Capture the cell that displays the provided text and extract its (X, Y) central coordinate. 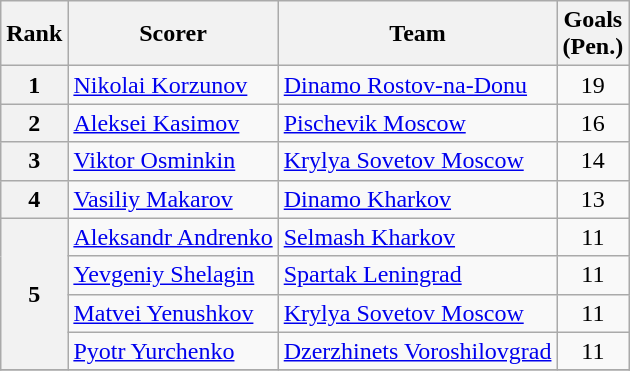
Scorer (173, 34)
Spartak Leningrad (418, 275)
2 (34, 123)
Matvei Yenushkov (173, 313)
Dinamo Kharkov (418, 199)
3 (34, 161)
4 (34, 199)
16 (593, 123)
19 (593, 85)
Selmash Kharkov (418, 237)
Team (418, 34)
Vasiliy Makarov (173, 199)
1 (34, 85)
Dzerzhinets Voroshilovgrad (418, 351)
Yevgeniy Shelagin (173, 275)
Dinamo Rostov-na-Donu (418, 85)
Viktor Osminkin (173, 161)
Rank (34, 34)
Nikolai Korzunov (173, 85)
Pyotr Yurchenko (173, 351)
14 (593, 161)
5 (34, 294)
Aleksandr Andrenko (173, 237)
Goals(Pen.) (593, 34)
Aleksei Kasimov (173, 123)
13 (593, 199)
Pischevik Moscow (418, 123)
